Return the (X, Y) coordinate for the center point of the cell that contains the specified text.  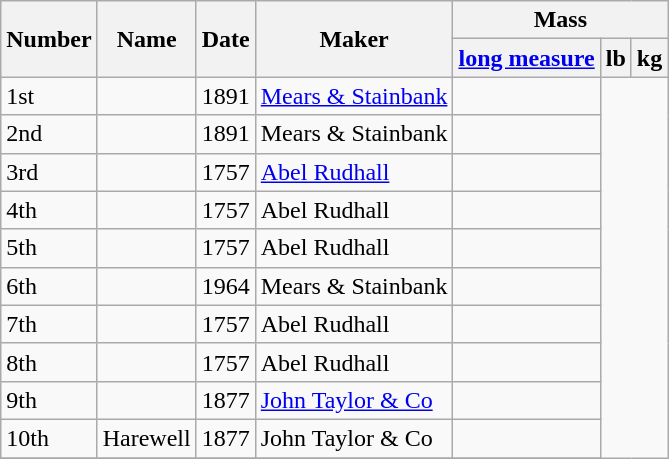
Name (146, 39)
6th (49, 286)
long measure (526, 58)
9th (49, 400)
kg (649, 58)
Harewell (146, 438)
Date (226, 39)
7th (49, 324)
1st (49, 96)
Number (49, 39)
8th (49, 362)
lb (616, 58)
1964 (226, 286)
Maker (354, 39)
10th (49, 438)
4th (49, 210)
3rd (49, 172)
5th (49, 248)
2nd (49, 134)
Mass (560, 20)
